From the cell containing the given text, extract its center point as [X, Y] coordinate. 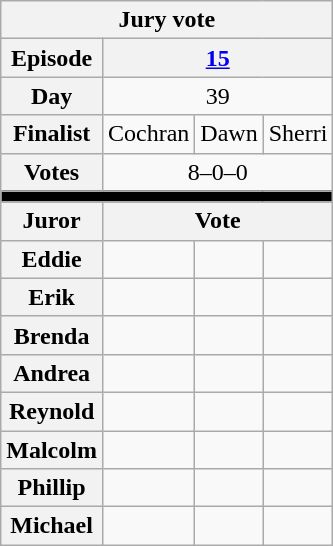
Sherri [298, 134]
Episode [52, 58]
Vote [217, 221]
15 [217, 58]
Dawn [229, 134]
Malcolm [52, 449]
39 [217, 96]
Andrea [52, 373]
Cochran [148, 134]
Reynold [52, 411]
8–0–0 [217, 172]
Votes [52, 172]
Phillip [52, 488]
Finalist [52, 134]
Juror [52, 221]
Erik [52, 297]
Day [52, 96]
Brenda [52, 335]
Eddie [52, 259]
Michael [52, 526]
Jury vote [167, 20]
